Extract the (X, Y) coordinate from the center of the cell holding the provided text.  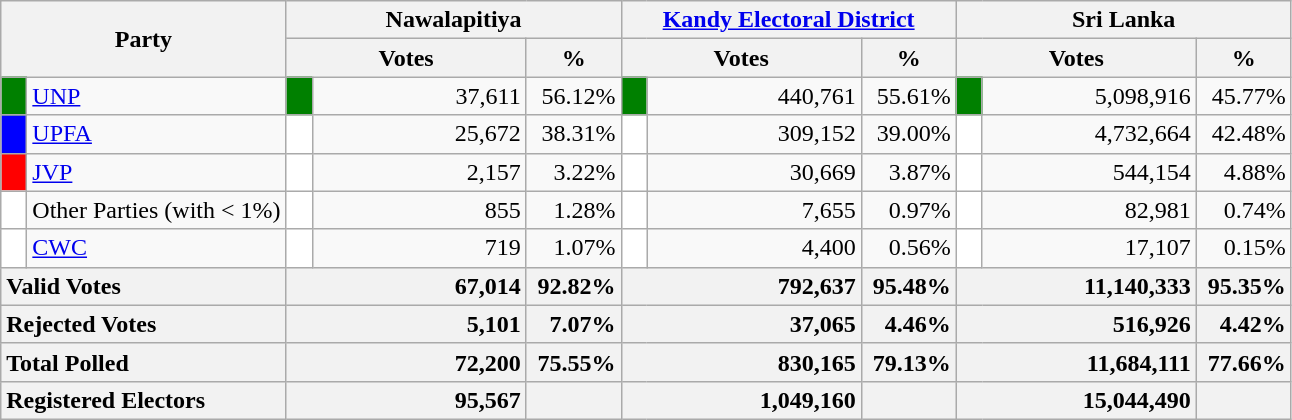
4.46% (908, 324)
Party (144, 39)
11,684,111 (1076, 362)
1,049,160 (741, 400)
Nawalapitiya (454, 20)
516,926 (1076, 324)
39.00% (908, 134)
77.66% (1244, 362)
0.56% (908, 248)
95.48% (908, 286)
Valid Votes (144, 286)
72,200 (406, 362)
37,065 (741, 324)
UPFA (156, 134)
Sri Lanka (1124, 20)
3.87% (908, 172)
95.35% (1244, 286)
855 (419, 210)
0.74% (1244, 210)
2,157 (419, 172)
4.88% (1244, 172)
15,044,490 (1076, 400)
38.31% (574, 134)
11,140,333 (1076, 286)
UNP (156, 96)
440,761 (754, 96)
Other Parties (with < 1%) (156, 210)
Total Polled (144, 362)
Rejected Votes (144, 324)
CWC (156, 248)
1.07% (574, 248)
55.61% (908, 96)
4,732,664 (1089, 134)
4.42% (1244, 324)
7,655 (754, 210)
17,107 (1089, 248)
75.55% (574, 362)
1.28% (574, 210)
792,637 (741, 286)
719 (419, 248)
3.22% (574, 172)
45.77% (1244, 96)
Registered Electors (144, 400)
5,101 (406, 324)
544,154 (1089, 172)
92.82% (574, 286)
5,098,916 (1089, 96)
42.48% (1244, 134)
95,567 (406, 400)
830,165 (741, 362)
Kandy Electoral District (788, 20)
79.13% (908, 362)
37,611 (419, 96)
0.97% (908, 210)
4,400 (754, 248)
25,672 (419, 134)
7.07% (574, 324)
82,981 (1089, 210)
309,152 (754, 134)
56.12% (574, 96)
67,014 (406, 286)
JVP (156, 172)
30,669 (754, 172)
0.15% (1244, 248)
